For the text-containing cell, return its midpoint in (x, y) coordinate format. 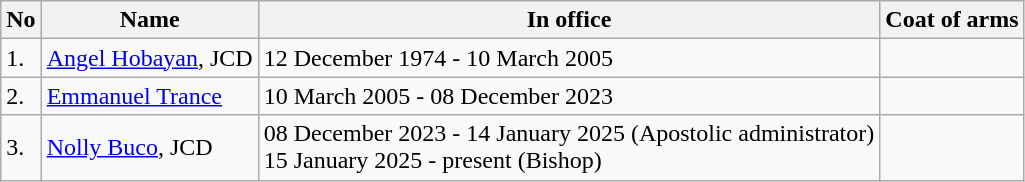
No (21, 20)
08 December 2023 - 14 January 2025 (Apostolic administrator)15 January 2025 - present (Bishop) (569, 148)
Coat of arms (952, 20)
Name (150, 20)
12 December 1974 - 10 March 2005 (569, 58)
Angel Hobayan, JCD (150, 58)
2. (21, 96)
10 March 2005 - 08 December 2023 (569, 96)
3. (21, 148)
Nolly Buco, JCD (150, 148)
In office (569, 20)
1. (21, 58)
Emmanuel Trance (150, 96)
